Scan for the cell matching the given text and deliver its [X, Y] coordinate at center. 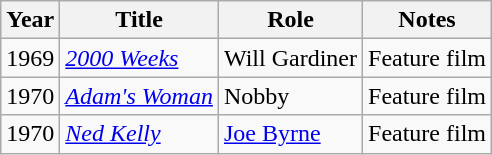
1969 [30, 58]
Will Gardiner [290, 58]
Title [140, 20]
Year [30, 20]
Joe Byrne [290, 134]
2000 Weeks [140, 58]
Nobby [290, 96]
Adam's Woman [140, 96]
Role [290, 20]
Ned Kelly [140, 134]
Notes [428, 20]
